Search for the cell housing the specified text and yield its [X, Y] center coordinate. 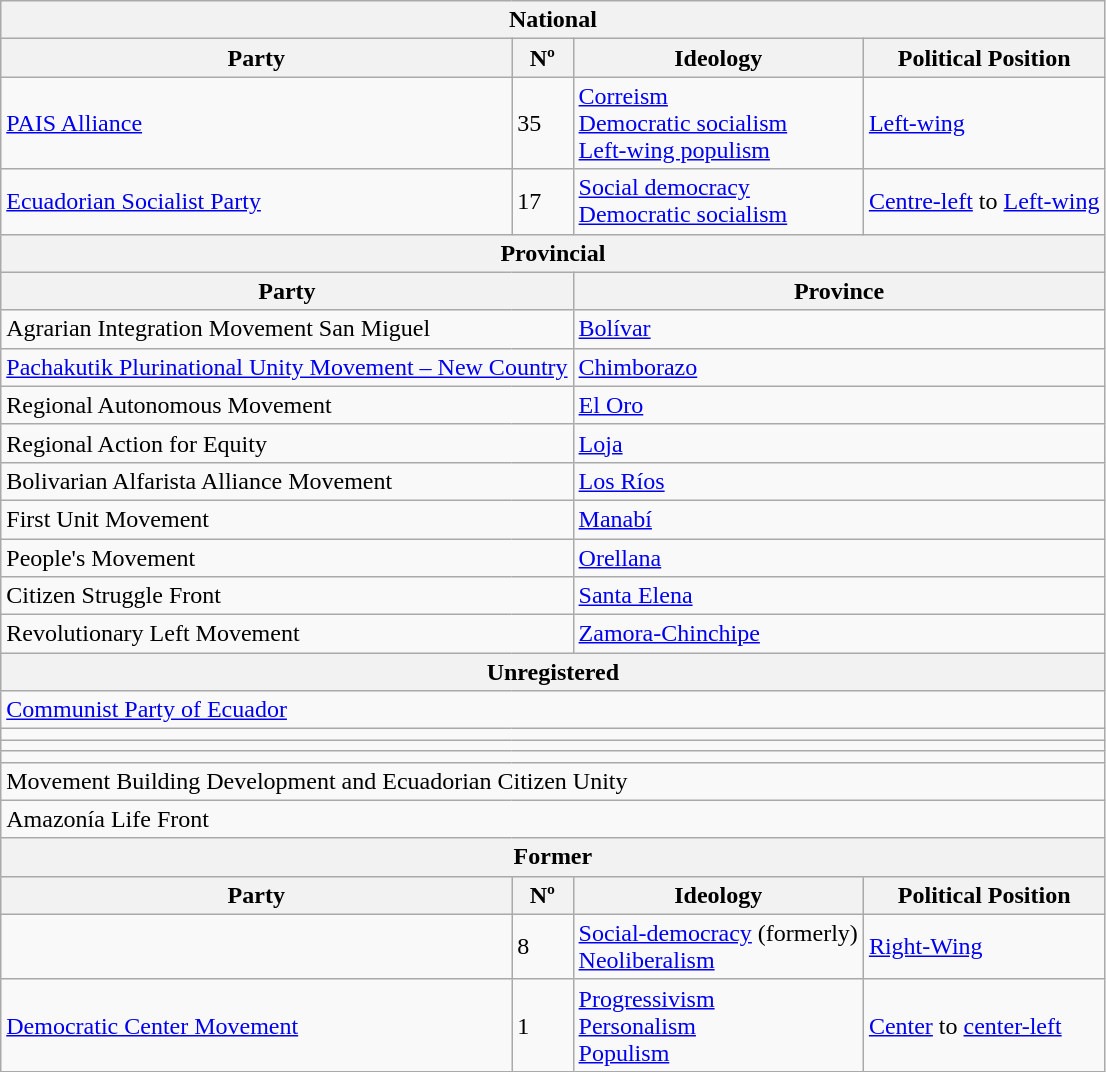
Former [553, 857]
Bolívar [839, 329]
17 [542, 202]
CorreismDemocratic socialismLeft-wing populism [718, 123]
Center to center-left [984, 1025]
Zamora-Chinchipe [839, 634]
Citizen Struggle Front [287, 596]
1 [542, 1025]
Ecuadorian Socialist Party [256, 202]
Regional Autonomous Movement [287, 405]
Regional Action for Equity [287, 443]
Communist Party of Ecuador [553, 710]
Loja [839, 443]
ProgressivismPersonalismPopulism [718, 1025]
Left-wing [984, 123]
Right-Wing [984, 946]
8 [542, 946]
Revolutionary Left Movement [287, 634]
Democratic Center Movement [256, 1025]
National [553, 20]
Los Ríos [839, 481]
Bolivarian Alfarista Alliance Movement [287, 481]
First Unit Movement [287, 519]
People's Movement [287, 557]
Orellana [839, 557]
Social-democracy (formerly)Neoliberalism [718, 946]
Amazonía Life Front [553, 819]
Chimborazo [839, 367]
Manabí [839, 519]
35 [542, 123]
Pachakutik Plurinational Unity Movement – New Country [287, 367]
PAIS Alliance [256, 123]
Social democracyDemocratic socialism [718, 202]
Movement Building Development and Ecuadorian Citizen Unity [553, 781]
Province [839, 291]
Centre-left to Left-wing [984, 202]
Santa Elena [839, 596]
Provincial [553, 253]
Agrarian Integration Movement San Miguel [287, 329]
El Oro [839, 405]
Unregistered [553, 672]
